Find where the given text appears and provide that cell's center as [X, Y] coordinate. 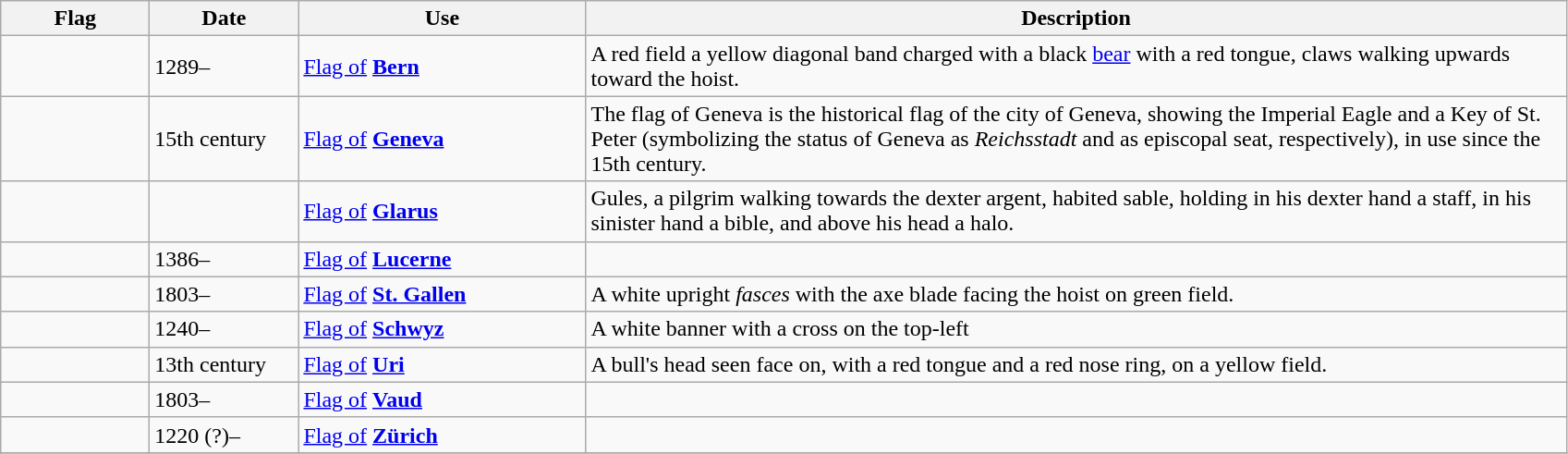
Flag of Glarus [442, 211]
Flag of Bern [442, 67]
Flag of St. Gallen [442, 294]
15th century [224, 139]
Date [224, 18]
A bull's head seen face on, with a red tongue and a red nose ring, on a yellow field. [1076, 364]
A white banner with a cross on the top-left [1076, 329]
Flag of Lucerne [442, 259]
Flag of Geneva [442, 139]
13th century [224, 364]
1386– [224, 259]
Use [442, 18]
Flag of Vaud [442, 399]
Flag [76, 18]
1220 (?)– [224, 435]
Flag of Zürich [442, 435]
1240– [224, 329]
Flag of Schwyz [442, 329]
Flag of Uri [442, 364]
Description [1076, 18]
A white upright fasces with the axe blade facing the hoist on green field. [1076, 294]
A red field a yellow diagonal band charged with a black bear with a red tongue, claws walking upwards toward the hoist. [1076, 67]
1289– [224, 67]
